Provide the (X, Y) coordinate of the cell's center where the given text is located.  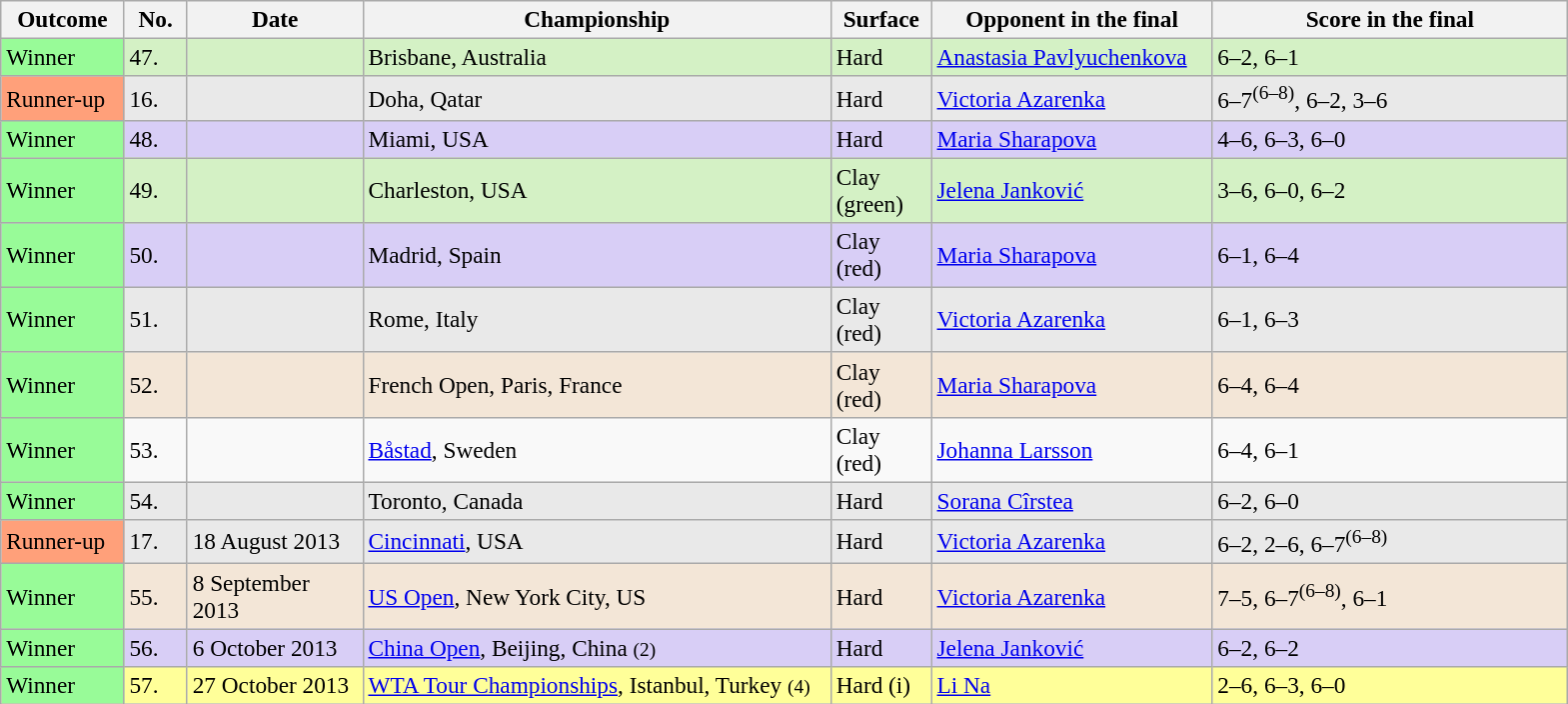
Madrid, Spain (597, 254)
53. (156, 450)
6–2, 6–0 (1390, 501)
55. (156, 596)
Score in the final (1390, 19)
47. (156, 57)
49. (156, 190)
Sorana Cîrstea (1071, 501)
Toronto, Canada (597, 501)
57. (156, 685)
3–6, 6–0, 6–2 (1390, 190)
Rome, Italy (597, 320)
6–4, 6–4 (1390, 384)
French Open, Paris, France (597, 384)
6–2, 2–6, 6–7(6–8) (1390, 541)
Båstad, Sweden (597, 450)
6 October 2013 (275, 647)
Johanna Larsson (1071, 450)
Miami, USA (597, 139)
Li Na (1071, 685)
52. (156, 384)
2–6, 6–3, 6–0 (1390, 685)
16. (156, 98)
Surface (881, 19)
54. (156, 501)
Date (275, 19)
Hard (i) (881, 685)
17. (156, 541)
US Open, New York City, US (597, 596)
48. (156, 139)
Championship (597, 19)
Cincinnati, USA (597, 541)
Charleston, USA (597, 190)
7–5, 6–7(6–8), 6–1 (1390, 596)
4–6, 6–3, 6–0 (1390, 139)
6–1, 6–4 (1390, 254)
18 August 2013 (275, 541)
WTA Tour Championships, Istanbul, Turkey (4) (597, 685)
Clay (green) (881, 190)
6–2, 6–2 (1390, 647)
Doha, Qatar (597, 98)
Brisbane, Australia (597, 57)
6–1, 6–3 (1390, 320)
6–7(6–8), 6–2, 3–6 (1390, 98)
6–2, 6–1 (1390, 57)
56. (156, 647)
Anastasia Pavlyuchenkova (1071, 57)
51. (156, 320)
8 September 2013 (275, 596)
6–4, 6–1 (1390, 450)
50. (156, 254)
No. (156, 19)
China Open, Beijing, China (2) (597, 647)
27 October 2013 (275, 685)
Opponent in the final (1071, 19)
Outcome (62, 19)
